Pinpoint the cell where the given text exists, returning its [X, Y] midpoint coordinate. 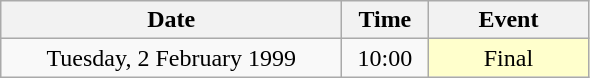
Time [385, 20]
Tuesday, 2 February 1999 [172, 58]
Final [508, 58]
10:00 [385, 58]
Event [508, 20]
Date [172, 20]
